Return (X, Y) of the center of cell containing provided text 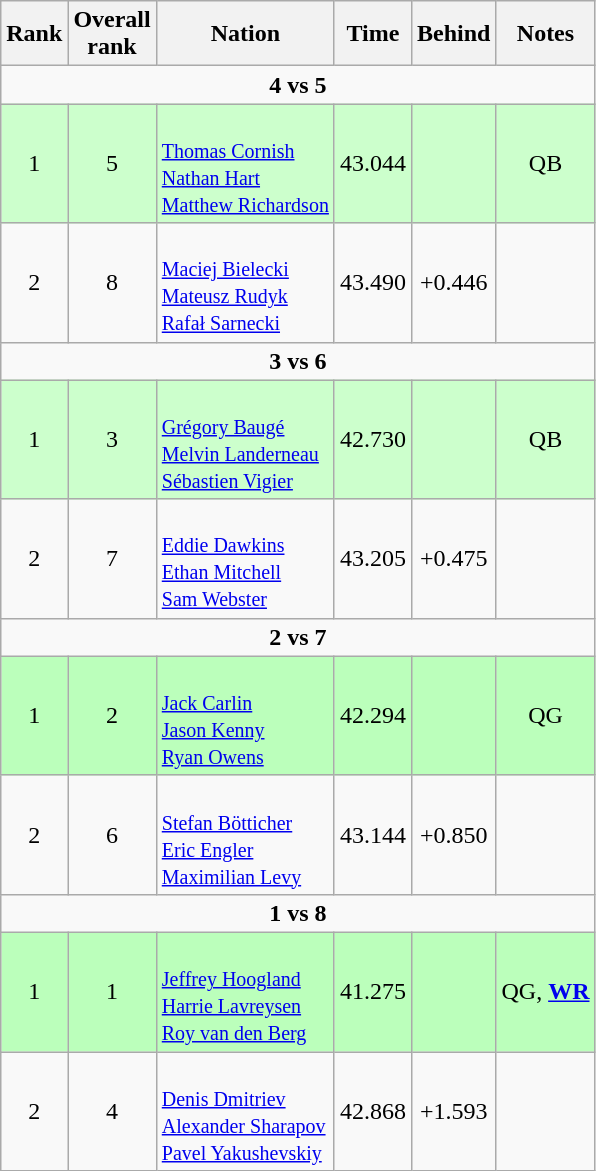
Jeffrey HooglandHarrie LavreysenRoy van den Berg (245, 992)
QG (546, 716)
Time (372, 34)
6 (112, 834)
+0.850 (453, 834)
QG, WR (546, 992)
Eddie DawkinsEthan MitchellSam Webster (245, 558)
Denis DmitrievAlexander SharapovPavel Yakushevskiy (245, 1112)
+0.475 (453, 558)
5 (112, 164)
Rank (34, 34)
43.490 (372, 282)
43.205 (372, 558)
2 vs 7 (298, 637)
+0.446 (453, 282)
4 vs 5 (298, 85)
42.730 (372, 440)
Thomas CornishNathan HartMatthew Richardson (245, 164)
Maciej BieleckiMateusz RudykRafał Sarnecki (245, 282)
8 (112, 282)
3 (112, 440)
Behind (453, 34)
42.294 (372, 716)
Notes (546, 34)
Stefan BötticherEric EnglerMaximilian Levy (245, 834)
Overallrank (112, 34)
41.275 (372, 992)
+1.593 (453, 1112)
43.144 (372, 834)
Nation (245, 34)
7 (112, 558)
43.044 (372, 164)
42.868 (372, 1112)
1 vs 8 (298, 913)
4 (112, 1112)
Grégory BaugéMelvin LanderneauSébastien Vigier (245, 440)
3 vs 6 (298, 361)
Jack CarlinJason KennyRyan Owens (245, 716)
